From the cell containing the given text, extract its center point as [X, Y] coordinate. 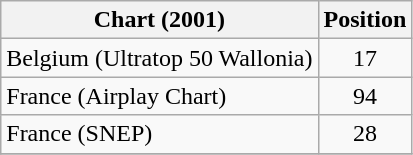
28 [365, 134]
Belgium (Ultratop 50 Wallonia) [160, 58]
France (Airplay Chart) [160, 96]
Chart (2001) [160, 20]
94 [365, 96]
France (SNEP) [160, 134]
Position [365, 20]
17 [365, 58]
